Capture the cell that displays the provided text and extract its (x, y) central coordinate. 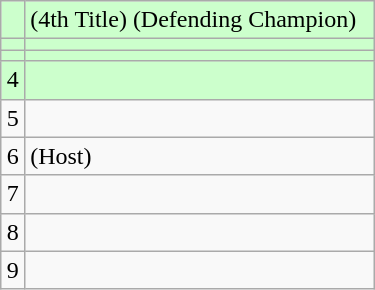
5 (13, 118)
(Host) (200, 156)
7 (13, 194)
(4th Title) (Defending Champion) (200, 20)
6 (13, 156)
9 (13, 270)
4 (13, 80)
8 (13, 232)
